Return the [x, y] coordinate for the center point of the cell that contains the specified text.  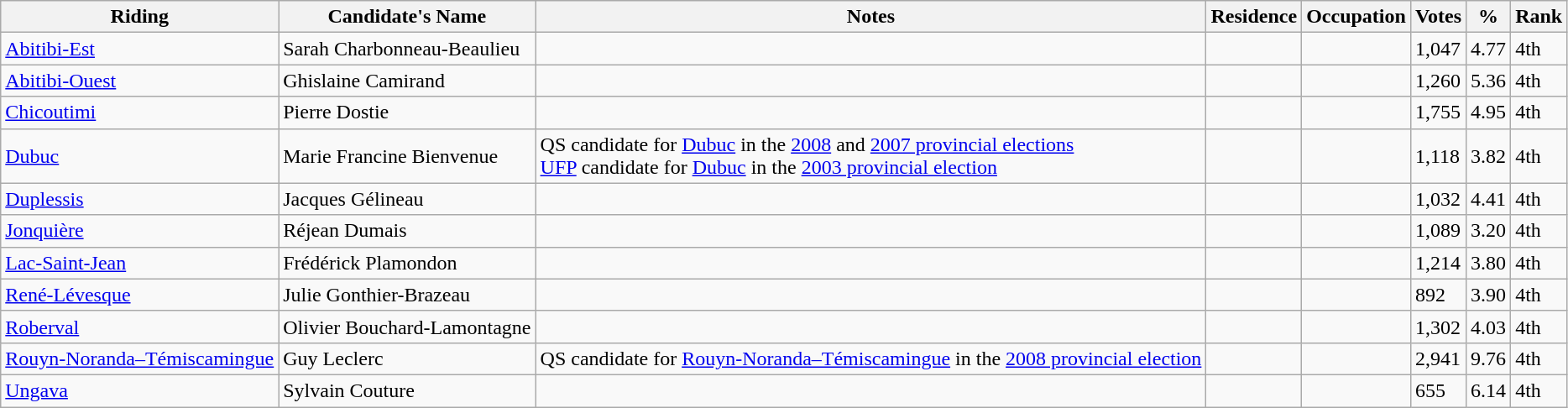
Lac-Saint-Jean [139, 263]
3.82 [1489, 156]
Riding [139, 17]
1,755 [1438, 112]
1,089 [1438, 231]
Residence [1254, 17]
3.90 [1489, 295]
Abitibi-Ouest [139, 81]
Guy Leclerc [407, 358]
1,047 [1438, 49]
1,032 [1438, 199]
Roberval [139, 327]
Dubuc [139, 156]
5.36 [1489, 81]
Réjean Dumais [407, 231]
892 [1438, 295]
Marie Francine Bienvenue [407, 156]
% [1489, 17]
Notes [871, 17]
QS candidate for Rouyn-Noranda–Témiscamingue in the 2008 provincial election [871, 358]
2,941 [1438, 358]
4.77 [1489, 49]
655 [1438, 390]
1,302 [1438, 327]
Olivier Bouchard-Lamontagne [407, 327]
Rank [1539, 17]
René-Lévesque [139, 295]
Rouyn-Noranda–Témiscamingue [139, 358]
1,260 [1438, 81]
Sarah Charbonneau-Beaulieu [407, 49]
1,118 [1438, 156]
6.14 [1489, 390]
Ghislaine Camirand [407, 81]
Jacques Gélineau [407, 199]
4.95 [1489, 112]
Votes [1438, 17]
Occupation [1356, 17]
Ungava [139, 390]
Jonquière [139, 231]
3.20 [1489, 231]
1,214 [1438, 263]
Pierre Dostie [407, 112]
Frédérick Plamondon [407, 263]
4.03 [1489, 327]
QS candidate for Dubuc in the 2008 and 2007 provincial elections UFP candidate for Dubuc in the 2003 provincial election [871, 156]
Candidate's Name [407, 17]
3.80 [1489, 263]
Sylvain Couture [407, 390]
4.41 [1489, 199]
Julie Gonthier-Brazeau [407, 295]
Abitibi-Est [139, 49]
Chicoutimi [139, 112]
9.76 [1489, 358]
Duplessis [139, 199]
